Search for the cell housing the specified text and yield its [x, y] center coordinate. 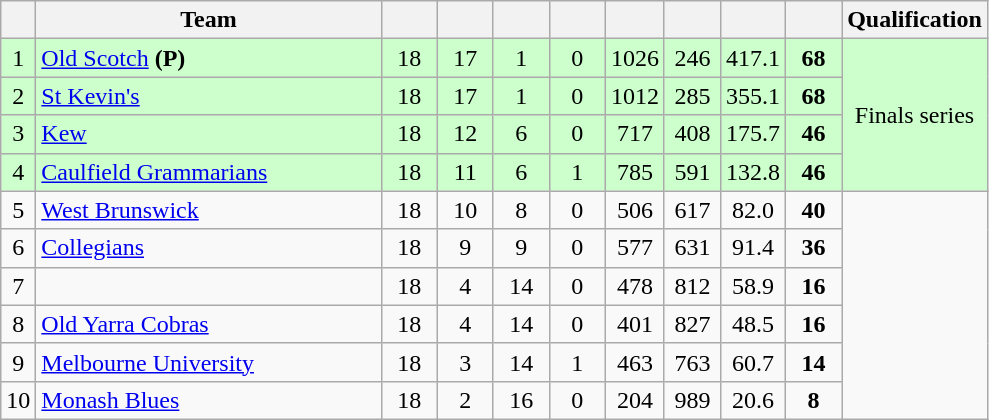
1012 [634, 96]
132.8 [752, 172]
175.7 [752, 134]
5 [18, 210]
48.5 [752, 324]
12 [465, 134]
Melbourne University [208, 362]
204 [634, 400]
Caulfield Grammarians [208, 172]
40 [814, 210]
Team [208, 20]
91.4 [752, 248]
7 [18, 286]
417.1 [752, 58]
Old Yarra Cobras [208, 324]
Finals series [915, 115]
1026 [634, 58]
355.1 [752, 96]
36 [814, 248]
West Brunswick [208, 210]
785 [634, 172]
812 [692, 286]
763 [692, 362]
58.9 [752, 286]
506 [634, 210]
617 [692, 210]
60.7 [752, 362]
827 [692, 324]
631 [692, 248]
401 [634, 324]
463 [634, 362]
577 [634, 248]
11 [465, 172]
82.0 [752, 210]
Monash Blues [208, 400]
Old Scotch (P) [208, 58]
717 [634, 134]
Kew [208, 134]
20.6 [752, 400]
408 [692, 134]
Collegians [208, 248]
285 [692, 96]
246 [692, 58]
478 [634, 286]
989 [692, 400]
St Kevin's [208, 96]
591 [692, 172]
Qualification [915, 20]
